Find where the given text appears and provide that cell's center as (X, Y) coordinate. 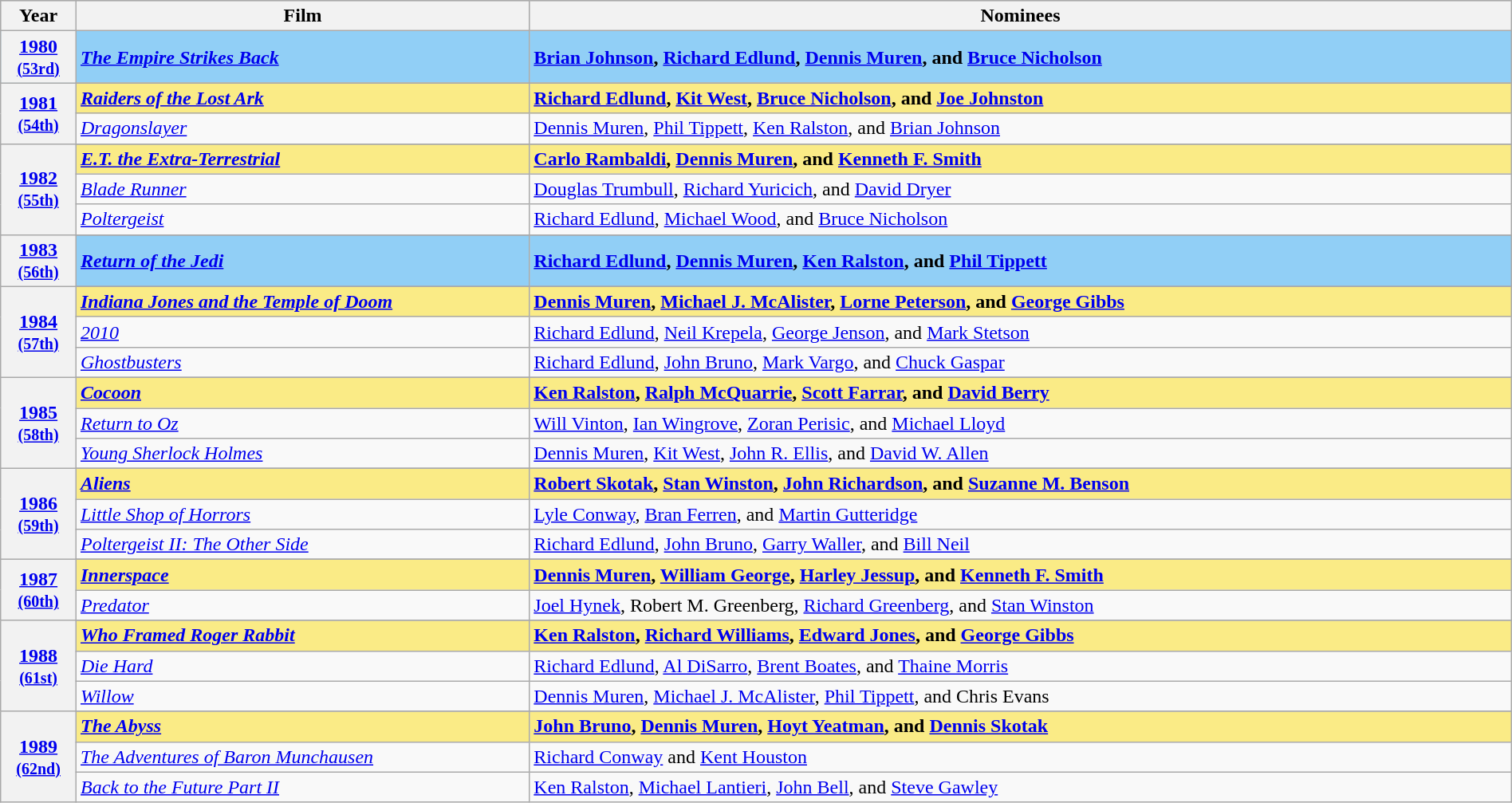
Dennis Muren, Michael J. McAlister, Lorne Peterson, and George Gibbs (1021, 301)
Young Sherlock Holmes (302, 454)
Back to the Future Part II (302, 787)
Predator (302, 605)
Ghostbusters (302, 362)
Dragonslayer (302, 128)
Film (302, 16)
Blade Runner (302, 189)
Joel Hynek, Robert M. Greenberg, Richard Greenberg, and Stan Winston (1021, 605)
Aliens (302, 484)
1983(56th) (38, 260)
Richard Edlund, Dennis Muren, Ken Ralston, and Phil Tippett (1021, 260)
Brian Johnson, Richard Edlund, Dennis Muren, and Bruce Nicholson (1021, 57)
Robert Skotak, Stan Winston, John Richardson, and Suzanne M. Benson (1021, 484)
Willow (302, 696)
Will Vinton, Ian Wingrove, Zoran Perisic, and Michael Lloyd (1021, 423)
Poltergeist (302, 219)
John Bruno, Dennis Muren, Hoyt Yeatman, and Dennis Skotak (1021, 726)
Dennis Muren, Kit West, John R. Ellis, and David W. Allen (1021, 454)
The Adventures of Baron Munchausen (302, 757)
Richard Edlund, John Bruno, Mark Vargo, and Chuck Gaspar (1021, 362)
Return to Oz (302, 423)
1980(53rd) (38, 57)
Richard Edlund, John Bruno, Garry Waller, and Bill Neil (1021, 545)
Who Framed Roger Rabbit (302, 636)
Ken Ralston, Richard Williams, Edward Jones, and George Gibbs (1021, 636)
1981(54th) (38, 113)
Douglas Trumbull, Richard Yuricich, and David Dryer (1021, 189)
1988(61st) (38, 666)
1987(60th) (38, 590)
Richard Edlund, Kit West, Bruce Nicholson, and Joe Johnston (1021, 98)
The Empire Strikes Back (302, 57)
Ken Ralston, Michael Lantieri, John Bell, and Steve Gawley (1021, 787)
Little Shop of Horrors (302, 514)
Return of the Jedi (302, 260)
Innerspace (302, 575)
Die Hard (302, 666)
Poltergeist II: The Other Side (302, 545)
E.T. the Extra-Terrestrial (302, 159)
1982(55th) (38, 189)
Richard Conway and Kent Houston (1021, 757)
1989(62nd) (38, 757)
Indiana Jones and the Temple of Doom (302, 301)
Carlo Rambaldi, Dennis Muren, and Kenneth F. Smith (1021, 159)
1984(57th) (38, 332)
1985(58th) (38, 423)
2010 (302, 332)
Cocoon (302, 392)
Raiders of the Lost Ark (302, 98)
Dennis Muren, Michael J. McAlister, Phil Tippett, and Chris Evans (1021, 696)
Dennis Muren, Phil Tippett, Ken Ralston, and Brian Johnson (1021, 128)
Lyle Conway, Bran Ferren, and Martin Gutteridge (1021, 514)
Year (38, 16)
Ken Ralston, Ralph McQuarrie, Scott Farrar, and David Berry (1021, 392)
Richard Edlund, Al DiSarro, Brent Boates, and Thaine Morris (1021, 666)
Dennis Muren, William George, Harley Jessup, and Kenneth F. Smith (1021, 575)
Richard Edlund, Michael Wood, and Bruce Nicholson (1021, 219)
1986(59th) (38, 514)
The Abyss (302, 726)
Richard Edlund, Neil Krepela, George Jenson, and Mark Stetson (1021, 332)
Nominees (1021, 16)
